Locate the cell with the specified text and output its (x, y) center coordinate. 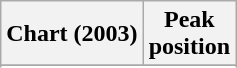
Chart (2003) (72, 34)
Peakposition (189, 34)
